Locate the cell with the specified text and output its (x, y) center coordinate. 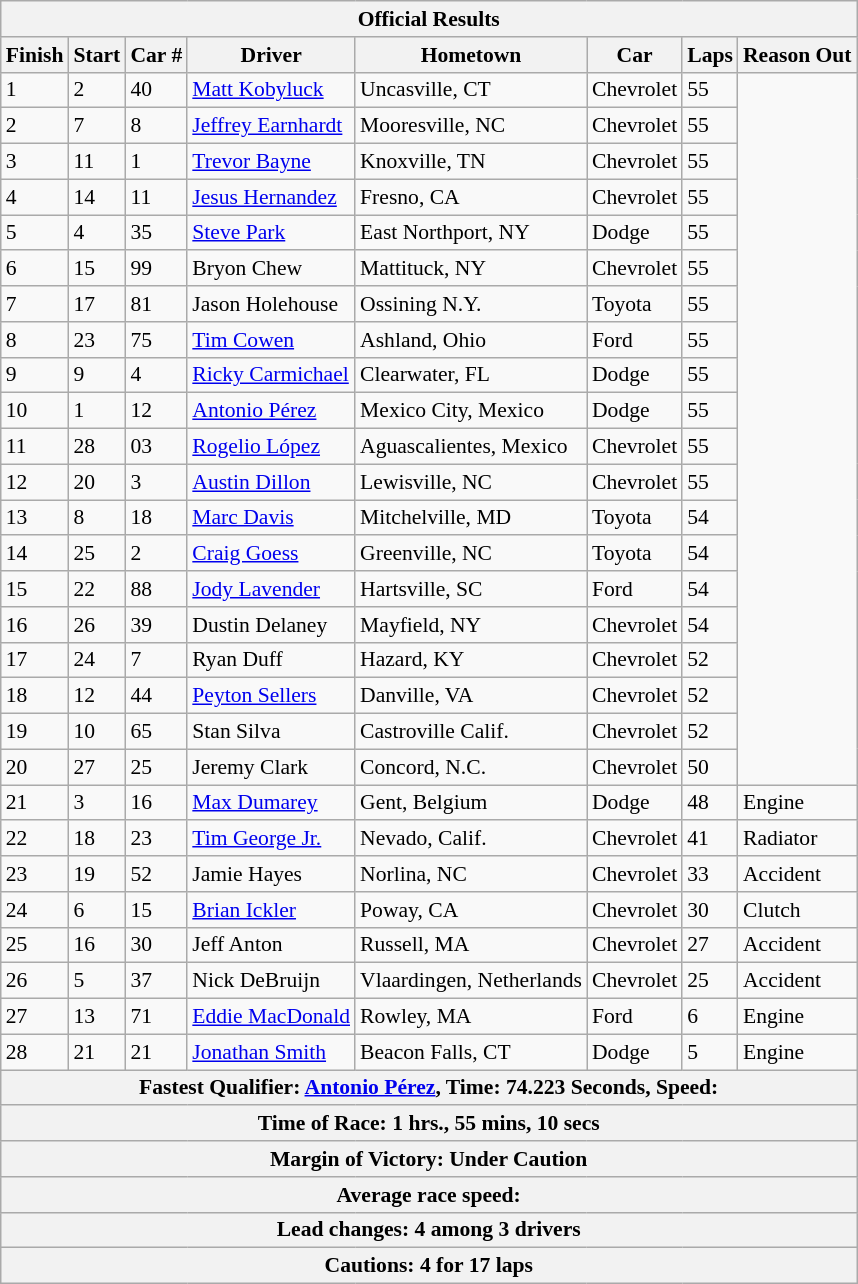
Brian Ickler (271, 910)
Official Results (429, 19)
39 (156, 625)
48 (710, 803)
Jesus Hernandez (271, 197)
Dustin Delaney (271, 625)
65 (156, 732)
Jason Holehouse (271, 304)
Lead changes: 4 among 3 drivers (429, 1230)
Mexico City, Mexico (471, 411)
Fresno, CA (471, 197)
Start (96, 55)
Fastest Qualifier: Antonio Pérez, Time: 74.223 Seconds, Speed: (429, 1088)
Clutch (798, 910)
Poway, CA (471, 910)
50 (710, 767)
Craig Goess (271, 554)
Trevor Bayne (271, 162)
Mattituck, NY (471, 269)
71 (156, 1017)
Eddie MacDonald (271, 1017)
Castroville Calif. (471, 732)
Peyton Sellers (271, 696)
Mitchelville, MD (471, 518)
75 (156, 340)
Austin Dillon (271, 482)
88 (156, 589)
Jeremy Clark (271, 767)
Jody Lavender (271, 589)
37 (156, 981)
Tim Cowen (271, 340)
East Northport, NY (471, 233)
Ossining N.Y. (471, 304)
Average race speed: (429, 1195)
Antonio Pérez (271, 411)
Matt Kobyluck (271, 90)
Concord, N.C. (471, 767)
81 (156, 304)
Stan Silva (271, 732)
Ricky Carmichael (271, 375)
Jonathan Smith (271, 1052)
99 (156, 269)
Greenville, NC (471, 554)
Aguascalientes, Mexico (471, 447)
Mayfield, NY (471, 625)
Hazard, KY (471, 660)
Uncasville, CT (471, 90)
Time of Race: 1 hrs., 55 mins, 10 secs (429, 1124)
Driver (271, 55)
Marc Davis (271, 518)
Hometown (471, 55)
41 (710, 839)
Russell, MA (471, 945)
Ashland, Ohio (471, 340)
Norlina, NC (471, 874)
Laps (710, 55)
Tim George Jr. (271, 839)
Danville, VA (471, 696)
Rowley, MA (471, 1017)
Jeffrey Earnhardt (271, 126)
44 (156, 696)
Cautions: 4 for 17 laps (429, 1266)
Max Dumarey (271, 803)
Finish (35, 55)
Beacon Falls, CT (471, 1052)
35 (156, 233)
40 (156, 90)
Nevado, Calif. (471, 839)
Gent, Belgium (471, 803)
Bryon Chew (271, 269)
Clearwater, FL (471, 375)
Knoxville, TN (471, 162)
Nick DeBruijn (271, 981)
Car (634, 55)
Margin of Victory: Under Caution (429, 1159)
Ryan Duff (271, 660)
Lewisville, NC (471, 482)
Jeff Anton (271, 945)
03 (156, 447)
Reason Out (798, 55)
Hartsville, SC (471, 589)
Jamie Hayes (271, 874)
Rogelio López (271, 447)
Radiator (798, 839)
33 (710, 874)
Steve Park (271, 233)
Mooresville, NC (471, 126)
Vlaardingen, Netherlands (471, 981)
Car # (156, 55)
